Return the [X, Y] coordinate for the center point of the cell that contains the specified text.  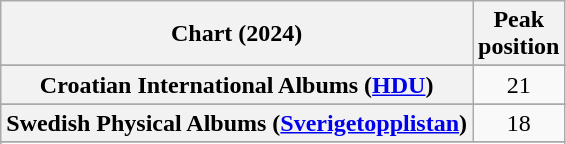
Chart (2024) [237, 34]
Croatian International Albums (HDU) [237, 85]
Peakposition [519, 34]
18 [519, 123]
21 [519, 85]
Swedish Physical Albums (Sverigetopplistan) [237, 123]
